Identify which cell holds the provided text, then report its (x, y) central coordinate. 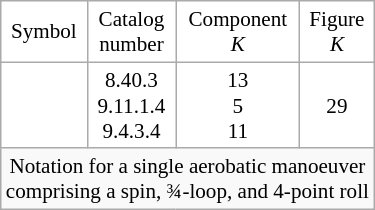
8.40.39.11.1.49.4.3.4 (132, 105)
Catalognumber (132, 32)
29 (337, 105)
Notation for a single aerobatic manoeuver comprising a spin, ¾-loop, and 4-point roll (188, 178)
FigureK (337, 32)
13511 (238, 105)
ComponentK (238, 32)
Symbol (44, 32)
